Locate the cell with the specified text and output its (X, Y) center coordinate. 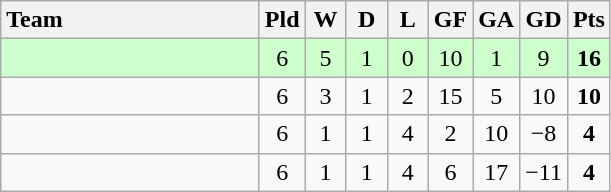
0 (408, 58)
Team (130, 20)
GF (450, 20)
17 (496, 172)
9 (544, 58)
L (408, 20)
15 (450, 96)
Pts (588, 20)
−11 (544, 172)
W (326, 20)
GA (496, 20)
GD (544, 20)
Pld (282, 20)
3 (326, 96)
−8 (544, 134)
D (366, 20)
16 (588, 58)
